Scan for the cell matching the given text and deliver its (X, Y) coordinate at center. 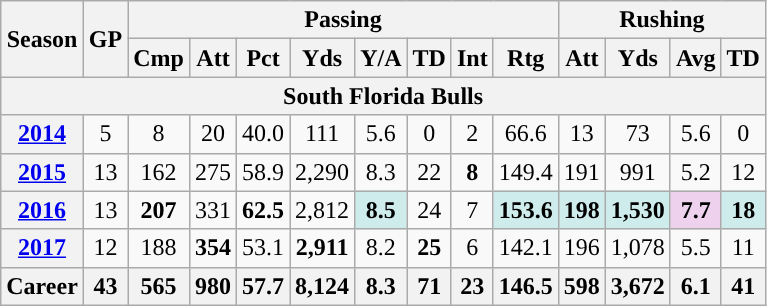
146.5 (526, 286)
20 (212, 134)
5.2 (696, 172)
8.2 (381, 248)
980 (212, 286)
Pct (264, 58)
Avg (696, 58)
6 (472, 248)
5 (105, 134)
142.1 (526, 248)
991 (638, 172)
191 (582, 172)
2,812 (322, 210)
7 (472, 210)
18 (743, 210)
Cmp (159, 58)
1,530 (638, 210)
22 (429, 172)
57.7 (264, 286)
198 (582, 210)
2014 (42, 134)
149.4 (526, 172)
153.6 (526, 210)
53.1 (264, 248)
3,672 (638, 286)
2,911 (322, 248)
8,124 (322, 286)
Rushing (662, 20)
Y/A (381, 58)
1,078 (638, 248)
Int (472, 58)
62.5 (264, 210)
South Florida Bulls (384, 96)
565 (159, 286)
331 (212, 210)
111 (322, 134)
2015 (42, 172)
2,290 (322, 172)
207 (159, 210)
Rtg (526, 58)
6.1 (696, 286)
11 (743, 248)
Passing (344, 20)
7.7 (696, 210)
196 (582, 248)
Career (42, 286)
8.5 (381, 210)
2016 (42, 210)
GP (105, 39)
23 (472, 286)
71 (429, 286)
2 (472, 134)
25 (429, 248)
275 (212, 172)
598 (582, 286)
58.9 (264, 172)
2017 (42, 248)
73 (638, 134)
43 (105, 286)
188 (159, 248)
41 (743, 286)
5.5 (696, 248)
24 (429, 210)
354 (212, 248)
162 (159, 172)
Season (42, 39)
66.6 (526, 134)
40.0 (264, 134)
